Provide the (X, Y) coordinate of the cell's center where the given text is located.  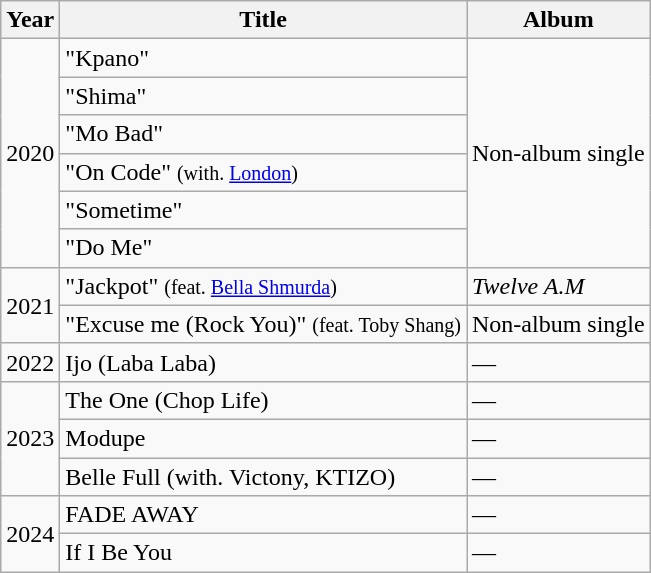
"On Code" (with. London) (264, 172)
Title (264, 20)
"Sometime" (264, 210)
2021 (30, 305)
"Shima" (264, 96)
2024 (30, 534)
FADE AWAY (264, 515)
The One (Chop Life) (264, 400)
2022 (30, 362)
2020 (30, 153)
Year (30, 20)
Twelve A.M (558, 286)
Belle Full (with. Victony, KTIZO) (264, 477)
2023 (30, 438)
"Kpano" (264, 58)
Modupe (264, 438)
"Excuse me (Rock You)" (feat. Toby Shang) (264, 324)
Ijo (Laba Laba) (264, 362)
"Do Me" (264, 248)
"Jackpot" (feat. Bella Shmurda) (264, 286)
"Mo Bad" (264, 134)
If I Be You (264, 553)
Album (558, 20)
